Identify which cell holds the provided text, then report its [x, y] central coordinate. 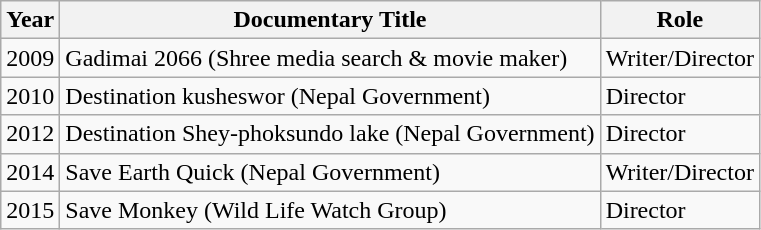
Documentary Title [330, 20]
2009 [30, 58]
2015 [30, 210]
Save Earth Quick (Nepal Government) [330, 172]
2014 [30, 172]
Gadimai 2066 (Shree media search & movie maker) [330, 58]
Destination Shey-phoksundo lake (Nepal Government) [330, 134]
Destination kusheswor (Nepal Government) [330, 96]
2012 [30, 134]
Save Monkey (Wild Life Watch Group) [330, 210]
Year [30, 20]
Role [680, 20]
2010 [30, 96]
